Find where the given text appears and provide that cell's center as [x, y] coordinate. 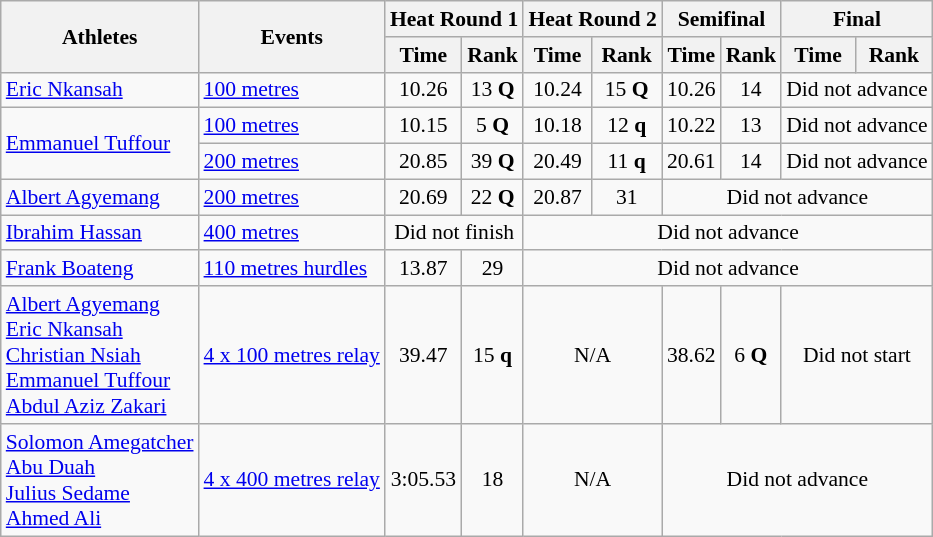
10.24 [557, 90]
10.15 [424, 126]
400 metres [292, 233]
3:05.53 [424, 480]
4 x 100 metres relay [292, 355]
38.62 [692, 355]
29 [493, 269]
Heat Round 2 [592, 19]
20.49 [557, 162]
Albert AgyemangEric NkansahChristian NsiahEmmanuel TuffourAbdul Aziz Zakari [100, 355]
Events [292, 36]
39 Q [493, 162]
31 [627, 197]
110 metres hurdles [292, 269]
12 q [627, 126]
13.87 [424, 269]
Frank Boateng [100, 269]
10.18 [557, 126]
10.22 [692, 126]
Athletes [100, 36]
20.61 [692, 162]
6 Q [752, 355]
Did not finish [454, 233]
22 Q [493, 197]
39.47 [424, 355]
Heat Round 1 [454, 19]
Final [857, 19]
20.85 [424, 162]
4 x 400 metres relay [292, 480]
13 [752, 126]
11 q [627, 162]
20.69 [424, 197]
15 Q [627, 90]
Did not start [857, 355]
18 [493, 480]
Semifinal [722, 19]
Solomon AmegatcherAbu DuahJulius SedameAhmed Ali [100, 480]
15 q [493, 355]
Emmanuel Tuffour [100, 144]
5 Q [493, 126]
Ibrahim Hassan [100, 233]
Eric Nkansah [100, 90]
13 Q [493, 90]
20.87 [557, 197]
Albert Agyemang [100, 197]
